Determine the (X, Y) coordinate at the center of the cell enclosing the given text.  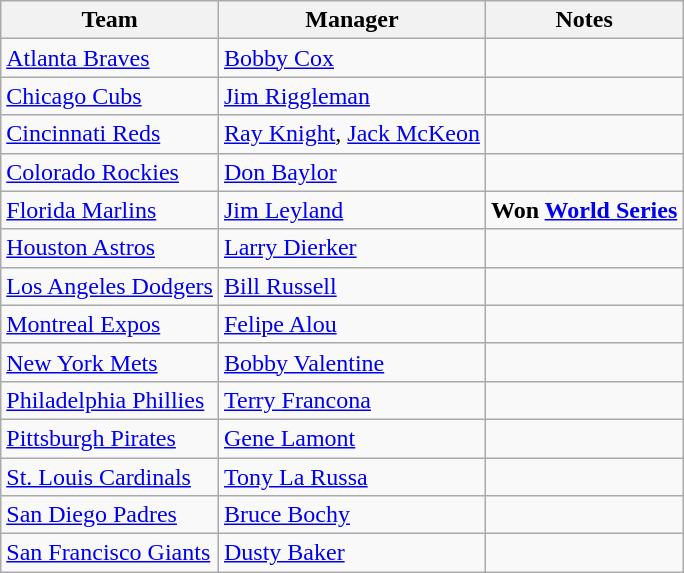
Houston Astros (110, 248)
Ray Knight, Jack McKeon (352, 134)
San Francisco Giants (110, 553)
Chicago Cubs (110, 96)
Jim Riggleman (352, 96)
Don Baylor (352, 172)
Cincinnati Reds (110, 134)
Pittsburgh Pirates (110, 438)
Bruce Bochy (352, 515)
Philadelphia Phillies (110, 400)
Felipe Alou (352, 324)
Manager (352, 20)
Dusty Baker (352, 553)
Los Angeles Dodgers (110, 286)
Bobby Cox (352, 58)
Bobby Valentine (352, 362)
St. Louis Cardinals (110, 477)
Won World Series (584, 210)
Jim Leyland (352, 210)
Colorado Rockies (110, 172)
Larry Dierker (352, 248)
San Diego Padres (110, 515)
Team (110, 20)
Terry Francona (352, 400)
Atlanta Braves (110, 58)
Tony La Russa (352, 477)
Florida Marlins (110, 210)
Montreal Expos (110, 324)
Bill Russell (352, 286)
New York Mets (110, 362)
Notes (584, 20)
Gene Lamont (352, 438)
